Return (X, Y) of the center of cell containing provided text 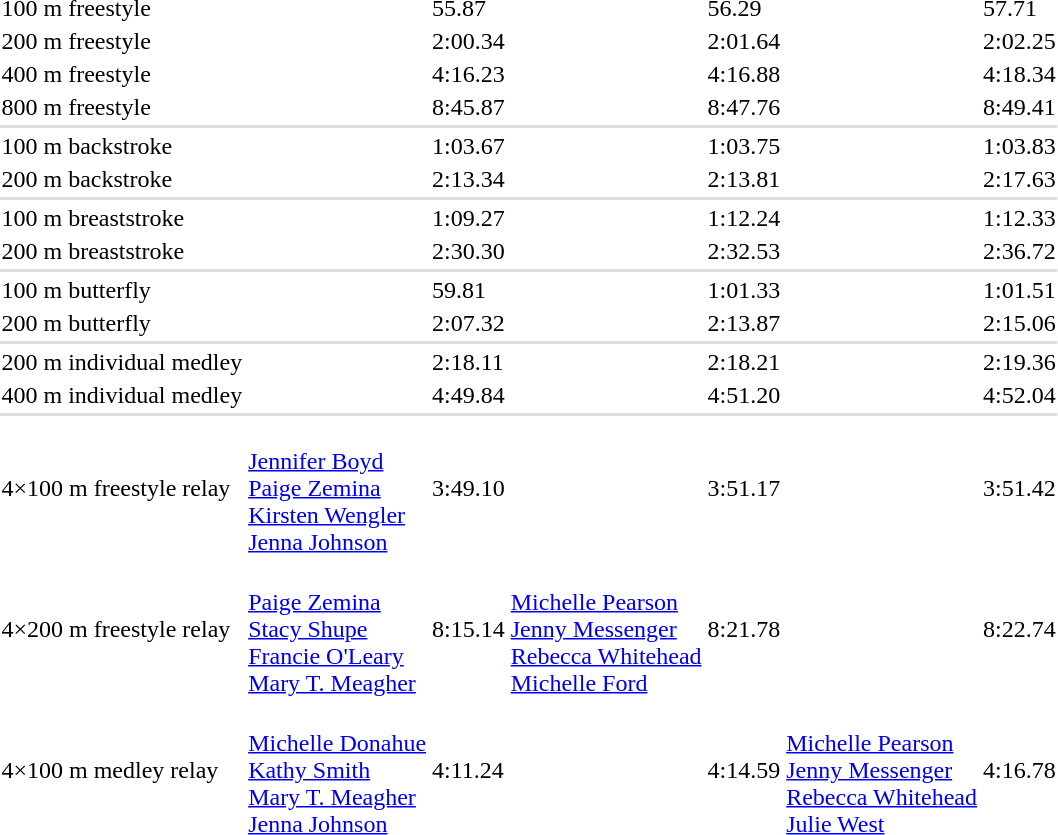
2:00.34 (469, 41)
2:13.34 (469, 179)
Jennifer BoydPaige ZeminaKirsten WenglerJenna Johnson (338, 488)
2:02.25 (1019, 41)
200 m individual medley (122, 362)
8:47.76 (744, 107)
8:49.41 (1019, 107)
400 m freestyle (122, 74)
200 m breaststroke (122, 251)
4:51.20 (744, 395)
4×200 m freestyle relay (122, 629)
4:16.23 (469, 74)
2:30.30 (469, 251)
1:01.33 (744, 290)
2:15.06 (1019, 323)
1:09.27 (469, 218)
1:03.83 (1019, 146)
1:12.33 (1019, 218)
1:03.75 (744, 146)
2:18.11 (469, 362)
2:32.53 (744, 251)
4:52.04 (1019, 395)
8:21.78 (744, 629)
2:17.63 (1019, 179)
400 m individual medley (122, 395)
100 m breaststroke (122, 218)
3:51.42 (1019, 488)
8:22.74 (1019, 629)
3:49.10 (469, 488)
1:01.51 (1019, 290)
1:03.67 (469, 146)
200 m backstroke (122, 179)
2:36.72 (1019, 251)
100 m backstroke (122, 146)
59.81 (469, 290)
2:19.36 (1019, 362)
Michelle PearsonJenny MessengerRebecca WhiteheadMichelle Ford (606, 629)
4:16.88 (744, 74)
2:07.32 (469, 323)
4:18.34 (1019, 74)
2:13.87 (744, 323)
8:15.14 (469, 629)
200 m butterfly (122, 323)
800 m freestyle (122, 107)
1:12.24 (744, 218)
200 m freestyle (122, 41)
4×100 m freestyle relay (122, 488)
2:01.64 (744, 41)
3:51.17 (744, 488)
100 m butterfly (122, 290)
4:49.84 (469, 395)
8:45.87 (469, 107)
2:13.81 (744, 179)
2:18.21 (744, 362)
Paige ZeminaStacy ShupeFrancie O'LearyMary T. Meagher (338, 629)
